Detect which cell encompasses the target text, then output its (X, Y) center coordinate. 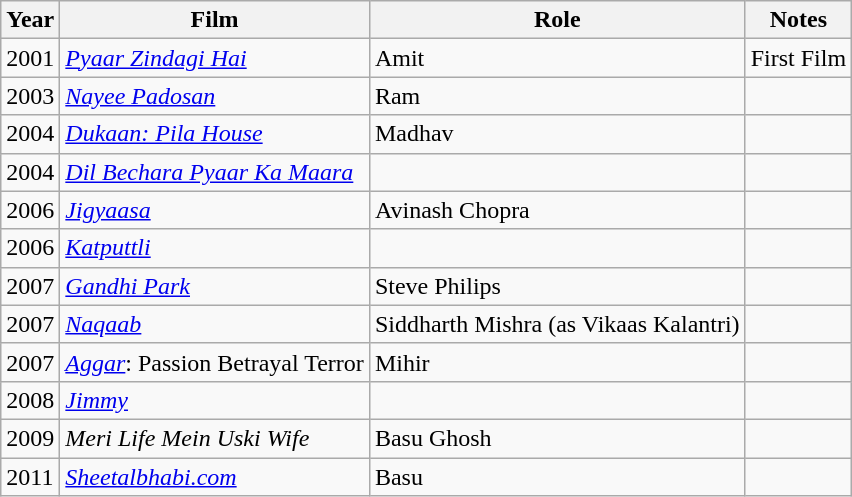
First Film (798, 58)
Jigyaasa (215, 210)
Madhav (557, 134)
2009 (30, 438)
Dil Bechara Pyaar Ka Maara (215, 172)
Steve Philips (557, 286)
Film (215, 20)
Aggar: Passion Betrayal Terror (215, 362)
Mihir (557, 362)
Gandhi Park (215, 286)
2011 (30, 477)
Meri Life Mein Uski Wife (215, 438)
Sheetalbhabi.com (215, 477)
2003 (30, 96)
Ram (557, 96)
Naqaab (215, 324)
2008 (30, 400)
Siddharth Mishra (as Vikaas Kalantri) (557, 324)
2001 (30, 58)
Pyaar Zindagi Hai (215, 58)
Basu (557, 477)
Notes (798, 20)
Nayee Padosan (215, 96)
Jimmy (215, 400)
Amit (557, 58)
Role (557, 20)
Katputtli (215, 248)
Dukaan: Pila House (215, 134)
Year (30, 20)
Avinash Chopra (557, 210)
Basu Ghosh (557, 438)
